Search for the cell housing the specified text and yield its (x, y) center coordinate. 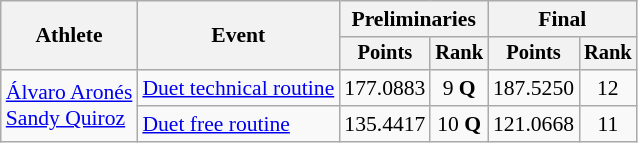
121.0668 (534, 124)
9 Q (459, 88)
Álvaro Aronés Sandy Quiroz (70, 106)
10 Q (459, 124)
135.4417 (384, 124)
Duet technical routine (238, 88)
187.5250 (534, 88)
Preliminaries (414, 19)
Event (238, 36)
11 (608, 124)
Athlete (70, 36)
177.0883 (384, 88)
Duet free routine (238, 124)
12 (608, 88)
Final (562, 19)
